Locate the cell with the specified text and output its [X, Y] center coordinate. 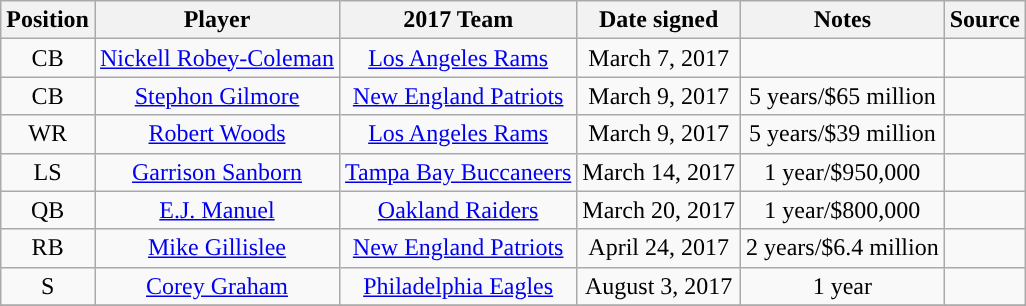
Notes [843, 20]
Garrison Sanborn [216, 172]
March 20, 2017 [659, 210]
1 year [843, 286]
RB [48, 248]
LS [48, 172]
Position [48, 20]
5 years/$39 million [843, 134]
QB [48, 210]
Stephon Gilmore [216, 96]
WR [48, 134]
1 year/$800,000 [843, 210]
Tampa Bay Buccaneers [458, 172]
Philadelphia Eagles [458, 286]
Mike Gillislee [216, 248]
Oakland Raiders [458, 210]
S [48, 286]
Robert Woods [216, 134]
5 years/$65 million [843, 96]
Date signed [659, 20]
Player [216, 20]
E.J. Manuel [216, 210]
March 7, 2017 [659, 58]
Nickell Robey-Coleman [216, 58]
March 14, 2017 [659, 172]
August 3, 2017 [659, 286]
2017 Team [458, 20]
1 year/$950,000 [843, 172]
Corey Graham [216, 286]
Source [984, 20]
2 years/$6.4 million [843, 248]
April 24, 2017 [659, 248]
